From the cell containing the given text, extract its center point as (x, y) coordinate. 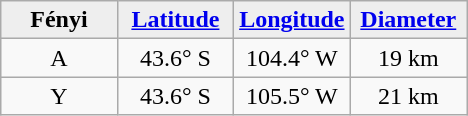
21 km (408, 96)
A (59, 58)
Longitude (292, 20)
19 km (408, 58)
Latitude (175, 20)
104.4° W (292, 58)
Fényi (59, 20)
105.5° W (292, 96)
Diameter (408, 20)
Y (59, 96)
